Determine the [X, Y] coordinate at the center of the cell enclosing the given text.  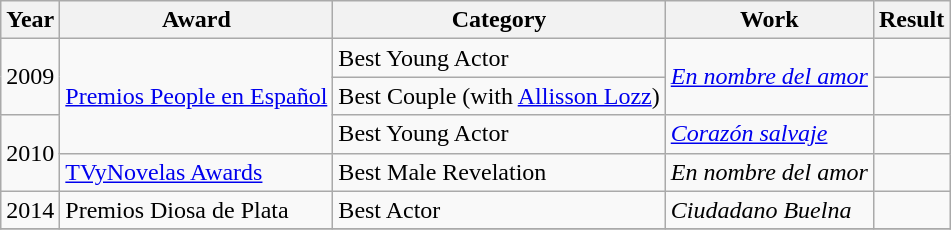
Category [499, 20]
Year [30, 20]
Ciudadano Buelna [769, 210]
Premios Diosa de Plata [196, 210]
Best Male Revelation [499, 172]
2010 [30, 153]
2014 [30, 210]
2009 [30, 77]
Award [196, 20]
Best Couple (with Allisson Lozz) [499, 96]
Result [911, 20]
TVyNovelas Awards [196, 172]
Work [769, 20]
Corazón salvaje [769, 134]
Best Actor [499, 210]
Premios People en Español [196, 96]
